Pinpoint the cell where the given text exists, returning its (X, Y) midpoint coordinate. 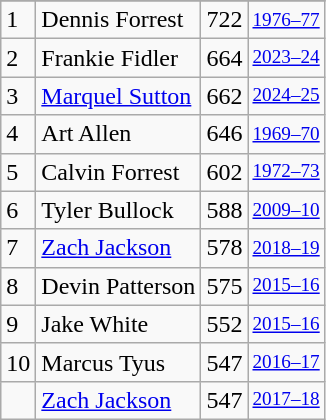
Calvin Forrest (118, 172)
2016–17 (286, 362)
2009–10 (286, 210)
2018–19 (286, 248)
Devin Patterson (118, 286)
602 (224, 172)
6 (18, 210)
10 (18, 362)
2023–24 (286, 58)
646 (224, 134)
2 (18, 58)
Dennis Forrest (118, 20)
552 (224, 324)
Jake White (118, 324)
4 (18, 134)
2017–18 (286, 400)
7 (18, 248)
1972–73 (286, 172)
662 (224, 96)
575 (224, 286)
5 (18, 172)
722 (224, 20)
1 (18, 20)
1969–70 (286, 134)
Marquel Sutton (118, 96)
1976–77 (286, 20)
588 (224, 210)
578 (224, 248)
Tyler Bullock (118, 210)
Marcus Tyus (118, 362)
664 (224, 58)
8 (18, 286)
Art Allen (118, 134)
Frankie Fidler (118, 58)
3 (18, 96)
9 (18, 324)
2024–25 (286, 96)
